Capture the cell that displays the provided text and extract its [x, y] central coordinate. 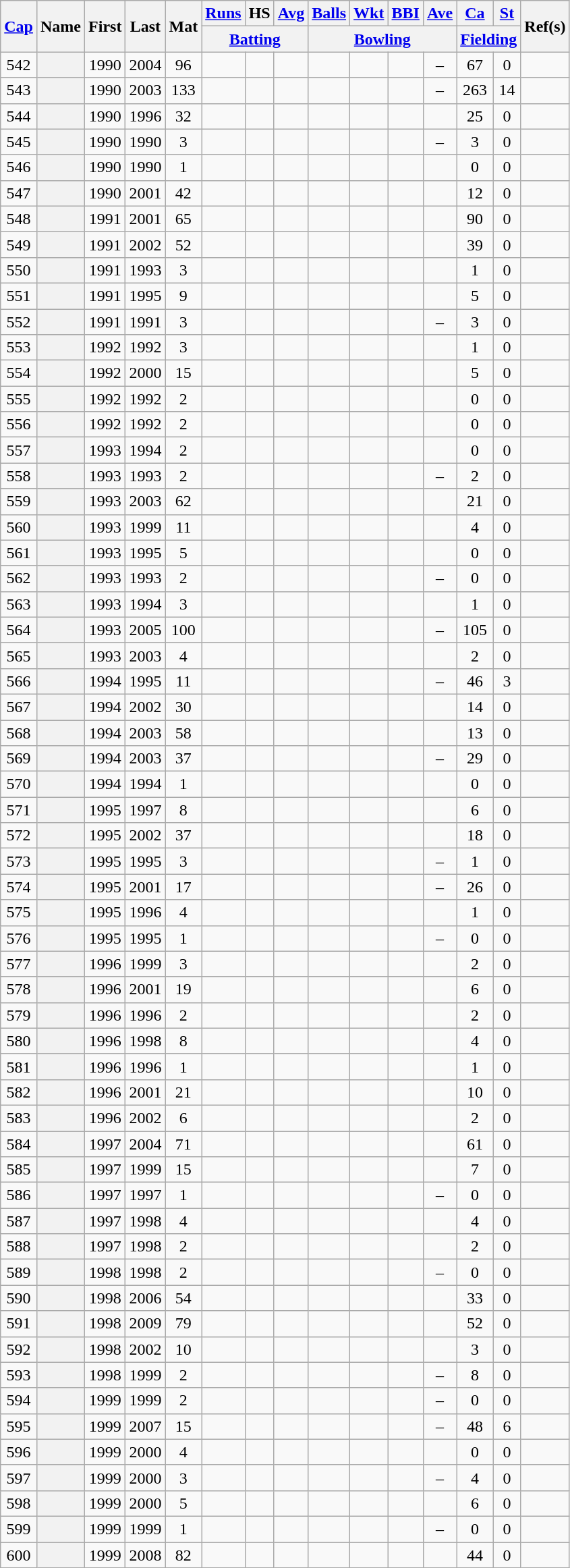
Ca [475, 13]
46 [475, 681]
12 [475, 193]
566 [19, 681]
58 [183, 732]
551 [19, 296]
17 [183, 887]
2006 [146, 1298]
32 [183, 116]
571 [19, 810]
96 [183, 65]
554 [19, 373]
2009 [146, 1324]
100 [183, 630]
565 [19, 655]
584 [19, 1144]
Fielding [488, 39]
9 [183, 296]
559 [19, 502]
544 [19, 116]
600 [19, 1555]
48 [475, 1426]
576 [19, 938]
547 [19, 193]
570 [19, 784]
561 [19, 553]
Runs [223, 13]
82 [183, 1555]
550 [19, 270]
592 [19, 1349]
33 [475, 1298]
555 [19, 399]
593 [19, 1375]
62 [183, 502]
546 [19, 167]
596 [19, 1452]
591 [19, 1324]
Wkt [369, 13]
585 [19, 1170]
61 [475, 1144]
19 [183, 990]
552 [19, 322]
65 [183, 219]
263 [475, 90]
560 [19, 527]
Bowling [382, 39]
2007 [146, 1426]
588 [19, 1247]
BBI [405, 13]
29 [475, 759]
133 [183, 90]
594 [19, 1401]
587 [19, 1221]
581 [19, 1066]
590 [19, 1298]
545 [19, 142]
564 [19, 630]
Balls [329, 13]
583 [19, 1118]
67 [475, 65]
549 [19, 244]
579 [19, 1015]
First [105, 26]
54 [183, 1298]
Cap [19, 26]
558 [19, 476]
595 [19, 1426]
582 [19, 1092]
548 [19, 219]
580 [19, 1041]
13 [475, 732]
597 [19, 1478]
Ref(s) [545, 26]
St [507, 13]
568 [19, 732]
569 [19, 759]
573 [19, 861]
572 [19, 836]
543 [19, 90]
2008 [146, 1555]
567 [19, 707]
556 [19, 425]
589 [19, 1272]
557 [19, 450]
25 [475, 116]
542 [19, 65]
71 [183, 1144]
Avg [291, 13]
Mat [183, 26]
2005 [146, 630]
105 [475, 630]
30 [183, 707]
575 [19, 913]
553 [19, 348]
Name [61, 26]
90 [475, 219]
562 [19, 578]
HS [259, 13]
578 [19, 990]
586 [19, 1195]
Ave [440, 13]
79 [183, 1324]
18 [475, 836]
39 [475, 244]
577 [19, 964]
44 [475, 1555]
598 [19, 1503]
599 [19, 1529]
574 [19, 887]
563 [19, 604]
Last [146, 26]
Batting [255, 39]
42 [183, 193]
26 [475, 887]
7 [475, 1170]
